Detect which cell encompasses the target text, then output its [x, y] center coordinate. 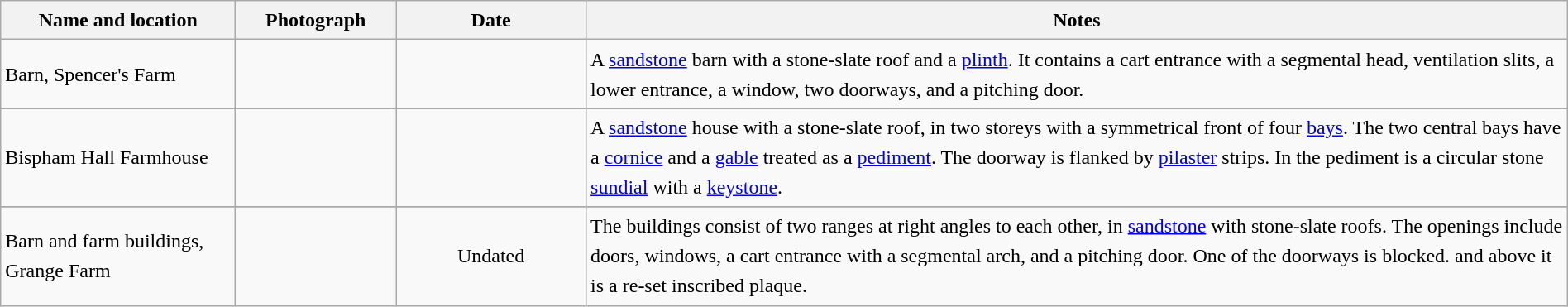
Name and location [118, 20]
Notes [1077, 20]
Barn and farm buildings, Grange Farm [118, 257]
Photograph [316, 20]
Undated [491, 257]
Barn, Spencer's Farm [118, 74]
Bispham Hall Farmhouse [118, 157]
Date [491, 20]
